Detect which cell encompasses the target text, then output its (x, y) center coordinate. 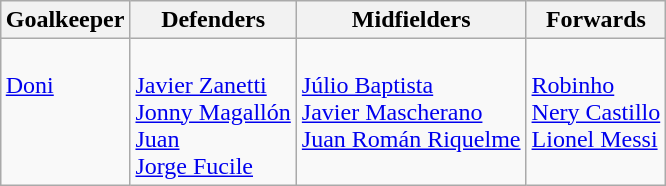
Goalkeeper (65, 20)
Javier Zanetti Jonny Magallón Juan Jorge Fucile (213, 112)
Forwards (596, 20)
Midfielders (411, 20)
Defenders (213, 20)
Robinho Nery Castillo Lionel Messi (596, 112)
Júlio Baptista Javier Mascherano Juan Román Riquelme (411, 112)
Doni (65, 112)
